Identify which cell holds the provided text, then report its [X, Y] central coordinate. 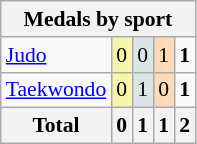
Taekwondo [56, 90]
2 [184, 126]
Judo [56, 55]
Total [56, 126]
Medals by sport [98, 19]
